Extract the (X, Y) coordinate from the center of the cell holding the provided text.  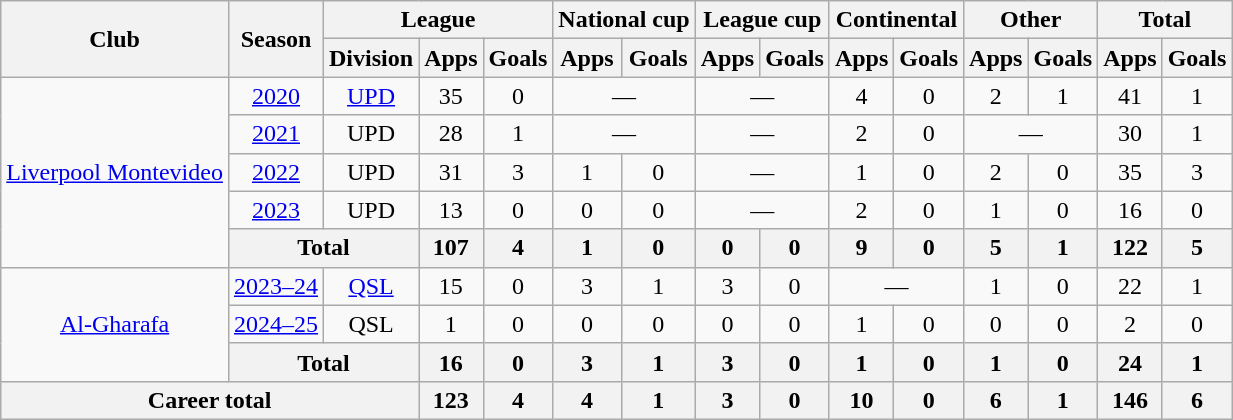
Other (1031, 20)
Club (115, 39)
13 (451, 210)
22 (1130, 286)
2023–24 (276, 286)
31 (451, 172)
League (438, 20)
Division (372, 58)
24 (1130, 362)
2020 (276, 96)
Season (276, 39)
Liverpool Montevideo (115, 172)
2022 (276, 172)
122 (1130, 248)
15 (451, 286)
National cup (624, 20)
123 (451, 400)
146 (1130, 400)
League cup (762, 20)
Al-Gharafa (115, 324)
2024–25 (276, 324)
2023 (276, 210)
Continental (896, 20)
107 (451, 248)
41 (1130, 96)
10 (861, 400)
2021 (276, 134)
9 (861, 248)
Career total (210, 400)
28 (451, 134)
30 (1130, 134)
